Provide the [X, Y] coordinate of the cell's center where the given text is located.  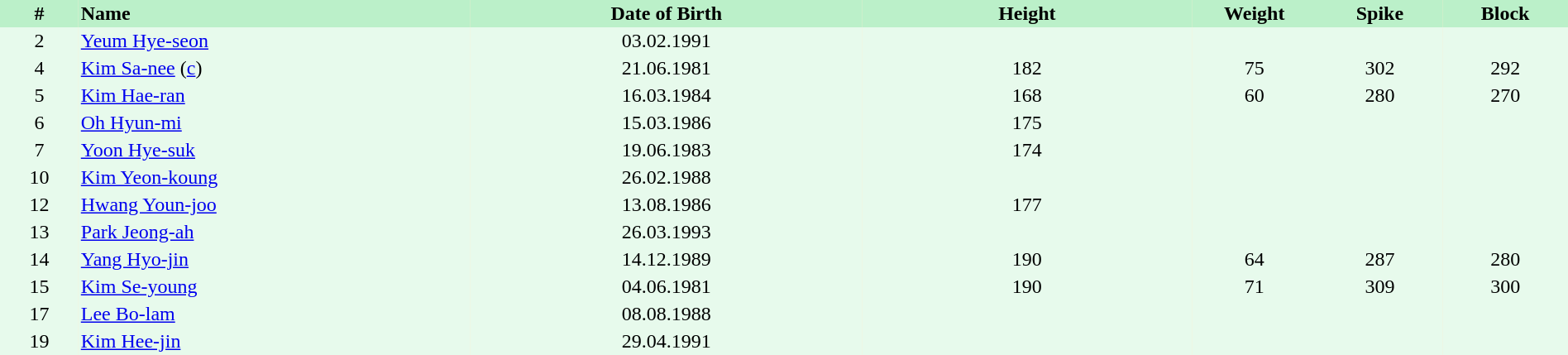
19 [40, 341]
29.04.1991 [667, 341]
16.03.1984 [667, 96]
17 [40, 314]
Kim Se-young [275, 286]
15.03.1986 [667, 122]
14.12.1989 [667, 260]
5 [40, 96]
10 [40, 177]
Kim Sa-nee (c) [275, 68]
04.06.1981 [667, 286]
177 [1027, 205]
174 [1027, 151]
Park Jeong-ah [275, 232]
21.06.1981 [667, 68]
12 [40, 205]
Oh Hyun-mi [275, 122]
75 [1255, 68]
182 [1027, 68]
270 [1505, 96]
26.02.1988 [667, 177]
Kim Hee-jin [275, 341]
08.08.1988 [667, 314]
300 [1505, 286]
4 [40, 68]
Height [1027, 13]
Date of Birth [667, 13]
309 [1380, 286]
Lee Bo-lam [275, 314]
Hwang Youn-joo [275, 205]
7 [40, 151]
168 [1027, 96]
6 [40, 122]
287 [1380, 260]
Yoon Hye-suk [275, 151]
13 [40, 232]
64 [1255, 260]
14 [40, 260]
302 [1380, 68]
292 [1505, 68]
71 [1255, 286]
Yeum Hye-seon [275, 41]
Yang Hyo-jin [275, 260]
26.03.1993 [667, 232]
15 [40, 286]
13.08.1986 [667, 205]
60 [1255, 96]
19.06.1983 [667, 151]
Name [275, 13]
Kim Hae-ran [275, 96]
Block [1505, 13]
2 [40, 41]
Weight [1255, 13]
03.02.1991 [667, 41]
Spike [1380, 13]
175 [1027, 122]
Kim Yeon-koung [275, 177]
# [40, 13]
